Return [X, Y] of the center of cell containing provided text 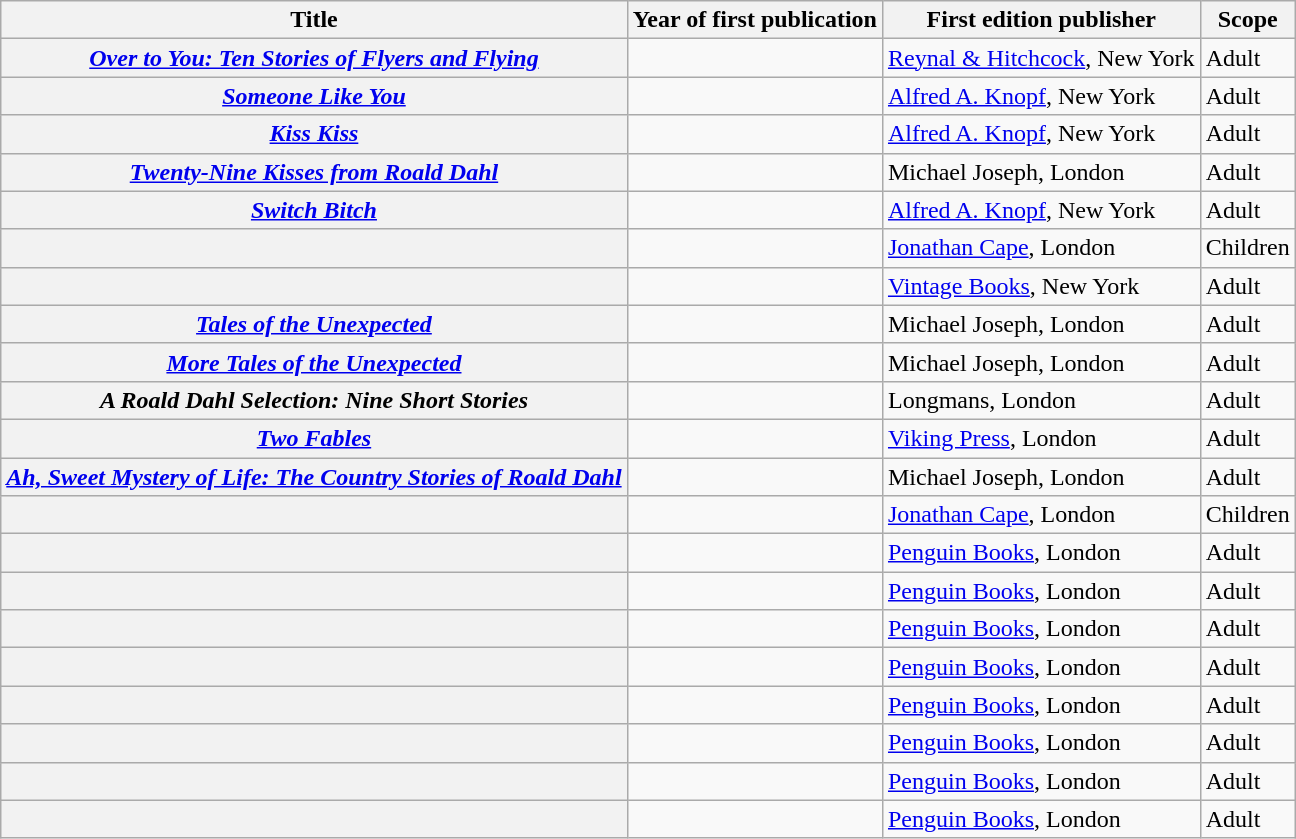
Vintage Books, New York [1041, 286]
Longmans, London [1041, 400]
Switch Bitch [314, 210]
Someone Like You [314, 96]
Year of first publication [754, 20]
Reynal & Hitchcock, New York [1041, 58]
Title [314, 20]
A Roald Dahl Selection: Nine Short Stories [314, 400]
More Tales of the Unexpected [314, 362]
Twenty-Nine Kisses from Roald Dahl [314, 172]
Viking Press, London [1041, 438]
Tales of the Unexpected [314, 324]
First edition publisher [1041, 20]
Two Fables [314, 438]
Ah, Sweet Mystery of Life: The Country Stories of Roald Dahl [314, 477]
Over to You: Ten Stories of Flyers and Flying [314, 58]
Kiss Kiss [314, 134]
Scope [1248, 20]
